Search for the cell housing the specified text and yield its [x, y] center coordinate. 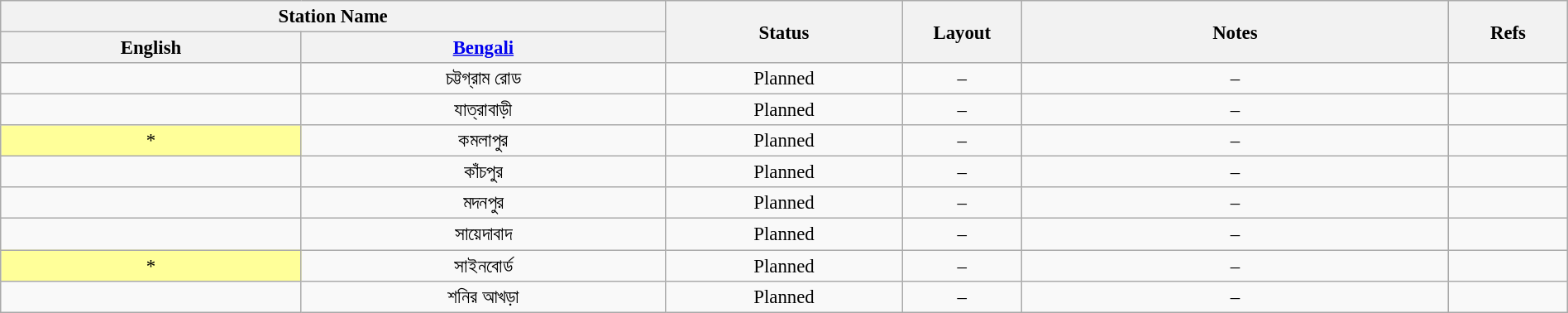
English [151, 48]
Station Name [333, 17]
যাত্রাবাড়ী [483, 110]
সায়েদাবাদ [483, 234]
Refs [1508, 31]
Notes [1236, 31]
মদনপুর [483, 203]
কাঁচপুর [483, 172]
Bengali [483, 48]
কমলাপুর [483, 141]
শনির আখড়া [483, 296]
Status [784, 31]
চট্টগ্রাম রোড [483, 79]
সাইনবোর্ড [483, 266]
Layout [963, 31]
